Locate the cell with the specified text and output its [X, Y] center coordinate. 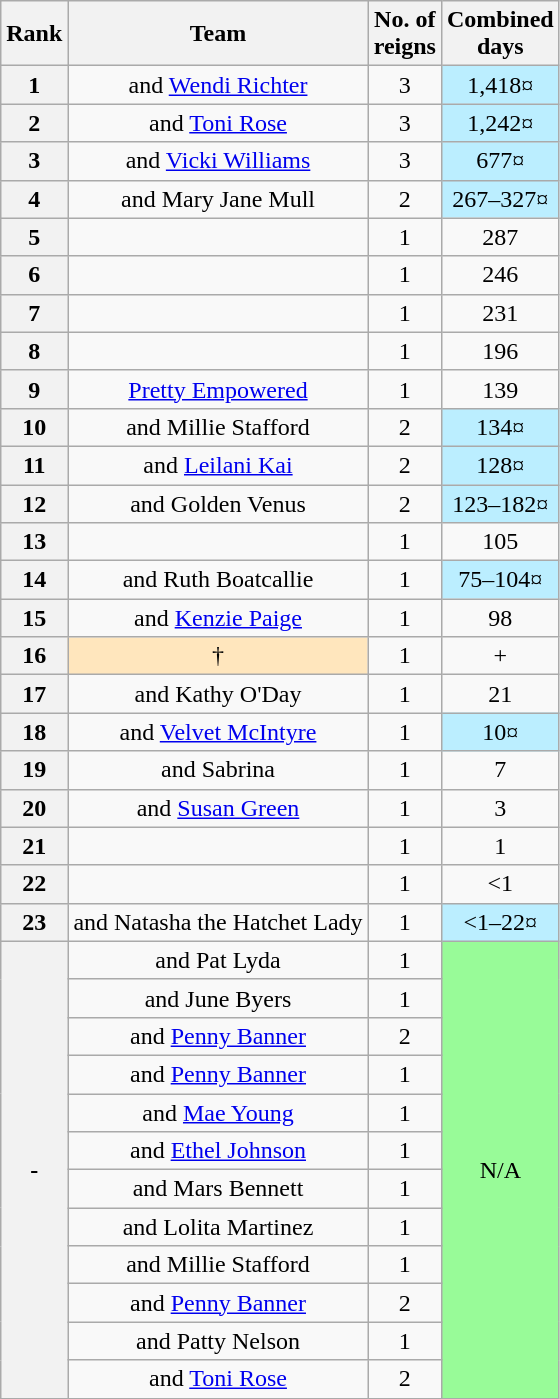
and Mae Young [218, 1113]
+ [500, 656]
and Wendi Richter [218, 85]
12 [34, 503]
and Vicki Williams [218, 161]
and Mars Bennett [218, 1189]
11 [34, 465]
246 [500, 275]
14 [34, 580]
Rank [34, 34]
13 [34, 542]
677¤ [500, 161]
<1–22¤ [500, 922]
and Sabrina [218, 770]
9 [34, 389]
16 [34, 656]
128¤ [500, 465]
Pretty Empowered [218, 389]
and Natasha the Hatchet Lady [218, 922]
105 [500, 542]
134¤ [500, 427]
6 [34, 275]
4 [34, 199]
and Ethel Johnson [218, 1151]
and Golden Venus [218, 503]
19 [34, 770]
287 [500, 237]
Team [218, 34]
139 [500, 389]
10¤ [500, 732]
22 [34, 884]
and Lolita Martinez [218, 1227]
8 [34, 351]
† [218, 656]
and Susan Green [218, 808]
123–182¤ [500, 503]
and Patty Nelson [218, 1341]
and Kenzie Paige [218, 618]
N/A [500, 1170]
and June Byers [218, 998]
and Ruth Boatcallie [218, 580]
1,242¤ [500, 123]
231 [500, 313]
20 [34, 808]
1,418¤ [500, 85]
23 [34, 922]
17 [34, 694]
- [34, 1170]
267–327¤ [500, 199]
Combineddays [500, 34]
10 [34, 427]
75–104¤ [500, 580]
and Kathy O'Day [218, 694]
and Velvet McIntyre [218, 732]
No. ofreigns [404, 34]
18 [34, 732]
and Pat Lyda [218, 960]
5 [34, 237]
<1 [500, 884]
98 [500, 618]
15 [34, 618]
and Mary Jane Mull [218, 199]
196 [500, 351]
and Leilani Kai [218, 465]
